Return the (x, y) coordinate for the center point of the cell that contains the specified text.  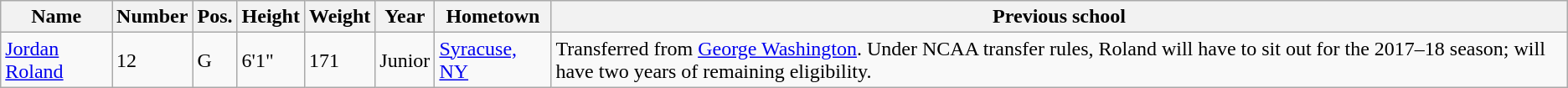
G (214, 60)
Junior (405, 60)
Year (405, 17)
Hometown (493, 17)
Syracuse, NY (493, 60)
Previous school (1059, 17)
171 (339, 60)
Height (271, 17)
Weight (339, 17)
Pos. (214, 17)
Name (57, 17)
Number (152, 17)
12 (152, 60)
6'1" (271, 60)
Jordan Roland (57, 60)
